Capture the cell that displays the provided text and extract its [X, Y] central coordinate. 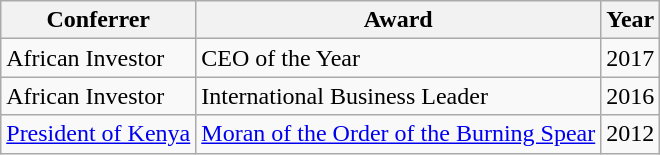
President of Kenya [98, 134]
CEO of the Year [398, 58]
2017 [630, 58]
2016 [630, 96]
2012 [630, 134]
Moran of the Order of the Burning Spear [398, 134]
Award [398, 20]
Conferrer [98, 20]
Year [630, 20]
International Business Leader [398, 96]
